Detect which cell encompasses the target text, then output its (X, Y) center coordinate. 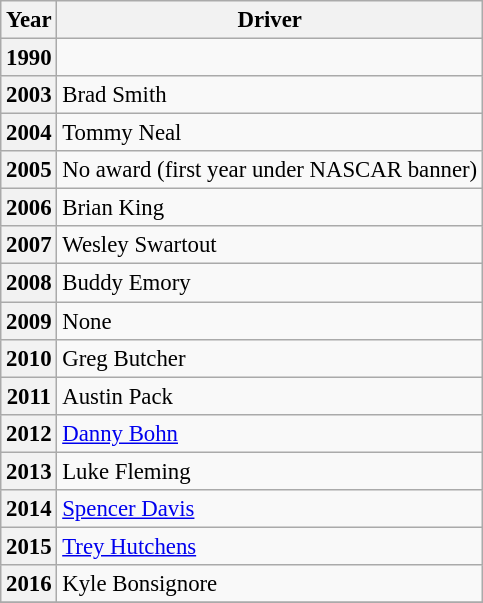
Wesley Swartout (270, 245)
2007 (29, 245)
Luke Fleming (270, 471)
2015 (29, 546)
2003 (29, 95)
No award (first year under NASCAR banner) (270, 170)
Spencer Davis (270, 509)
2010 (29, 358)
2016 (29, 584)
Buddy Emory (270, 283)
Year (29, 20)
2011 (29, 396)
Kyle Bonsignore (270, 584)
2014 (29, 509)
Trey Hutchens (270, 546)
Brad Smith (270, 95)
2013 (29, 471)
Danny Bohn (270, 433)
Tommy Neal (270, 133)
2006 (29, 208)
2008 (29, 283)
Driver (270, 20)
2012 (29, 433)
None (270, 321)
2009 (29, 321)
2005 (29, 170)
1990 (29, 58)
Brian King (270, 208)
2004 (29, 133)
Greg Butcher (270, 358)
Austin Pack (270, 396)
